Scan for the cell matching the given text and deliver its (X, Y) coordinate at center. 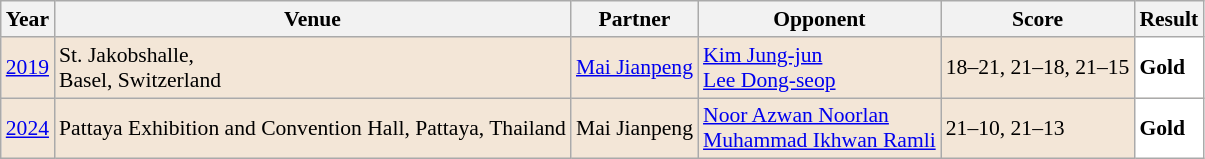
Partner (634, 19)
2019 (28, 68)
Pattaya Exhibition and Convention Hall, Pattaya, Thailand (312, 128)
St. Jakobshalle,Basel, Switzerland (312, 68)
Result (1168, 19)
Venue (312, 19)
21–10, 21–13 (1038, 128)
Kim Jung-jun Lee Dong-seop (820, 68)
18–21, 21–18, 21–15 (1038, 68)
2024 (28, 128)
Year (28, 19)
Opponent (820, 19)
Score (1038, 19)
Noor Azwan Noorlan Muhammad Ikhwan Ramli (820, 128)
